Locate the cell with the specified text and output its [x, y] center coordinate. 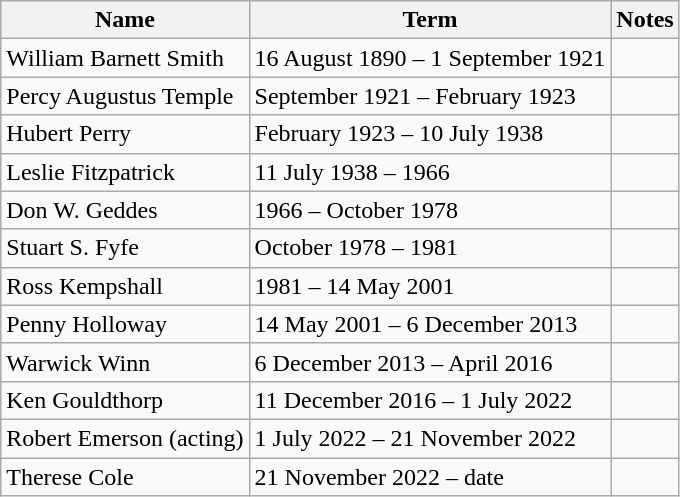
1981 – 14 May 2001 [430, 286]
Robert Emerson (acting) [125, 438]
Notes [645, 20]
Stuart S. Fyfe [125, 248]
14 May 2001 – 6 December 2013 [430, 324]
16 August 1890 – 1 September 1921 [430, 58]
Penny Holloway [125, 324]
Percy Augustus Temple [125, 96]
Term [430, 20]
Warwick Winn [125, 362]
October 1978 – 1981 [430, 248]
11 July 1938 – 1966 [430, 172]
September 1921 – February 1923 [430, 96]
William Barnett Smith [125, 58]
Don W. Geddes [125, 210]
Ross Kempshall [125, 286]
1966 – October 1978 [430, 210]
Leslie Fitzpatrick [125, 172]
11 December 2016 – 1 July 2022 [430, 400]
21 November 2022 – date [430, 477]
Hubert Perry [125, 134]
Name [125, 20]
February 1923 – 10 July 1938 [430, 134]
Ken Gouldthorp [125, 400]
6 December 2013 – April 2016 [430, 362]
Therese Cole [125, 477]
1 July 2022 – 21 November 2022 [430, 438]
